Locate the cell with the specified text and output its [x, y] center coordinate. 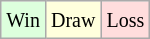
Draw [72, 20]
Win [24, 20]
Loss [126, 20]
